For the text-containing cell, return its midpoint in (x, y) coordinate format. 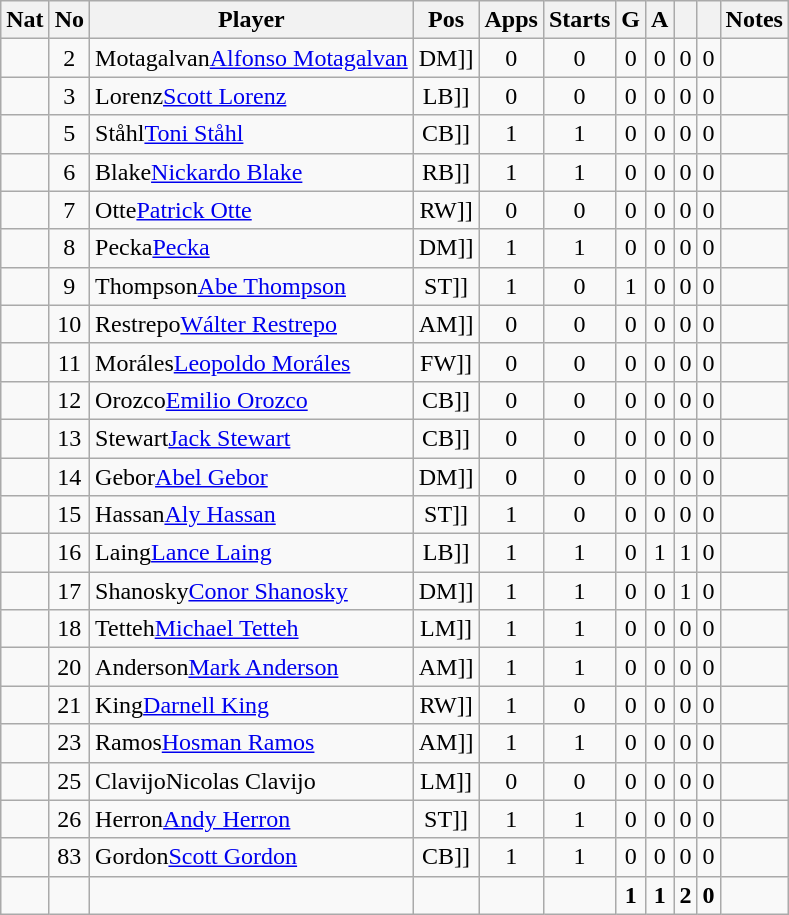
10 (69, 324)
7 (69, 210)
G (631, 20)
8 (69, 248)
StåhlToni Ståhl (252, 134)
TettehMichael Tetteh (252, 629)
5 (69, 134)
16 (69, 553)
17 (69, 591)
AndersonMark Anderson (252, 667)
Notes (754, 20)
Apps (511, 20)
OttePatrick Otte (252, 210)
KingDarnell King (252, 705)
20 (69, 667)
No (69, 20)
Pos (446, 20)
GordonScott Gordon (252, 857)
RamosHosman Ramos (252, 743)
18 (69, 629)
14 (69, 477)
MorálesLeopoldo Moráles (252, 362)
HerronAndy Herron (252, 819)
BlakeNickardo Blake (252, 172)
OrozcoEmilio Orozco (252, 400)
PeckaPecka (252, 248)
RestrepoWálter Restrepo (252, 324)
Player (252, 20)
83 (69, 857)
LaingLance Laing (252, 553)
RB]] (446, 172)
21 (69, 705)
12 (69, 400)
11 (69, 362)
ThompsonAbe Thompson (252, 286)
MotagalvanAlfonso Motagalvan (252, 58)
Starts (579, 20)
13 (69, 438)
9 (69, 286)
GeborAbel Gebor (252, 477)
ShanoskyConor Shanosky (252, 591)
15 (69, 515)
HassanAly Hassan (252, 515)
25 (69, 781)
3 (69, 96)
23 (69, 743)
6 (69, 172)
A (660, 20)
LorenzScott Lorenz (252, 96)
FW]] (446, 362)
ClavijoNicolas Clavijo (252, 781)
26 (69, 819)
Nat (25, 20)
StewartJack Stewart (252, 438)
